Pinpoint the cell where the given text exists, returning its [X, Y] midpoint coordinate. 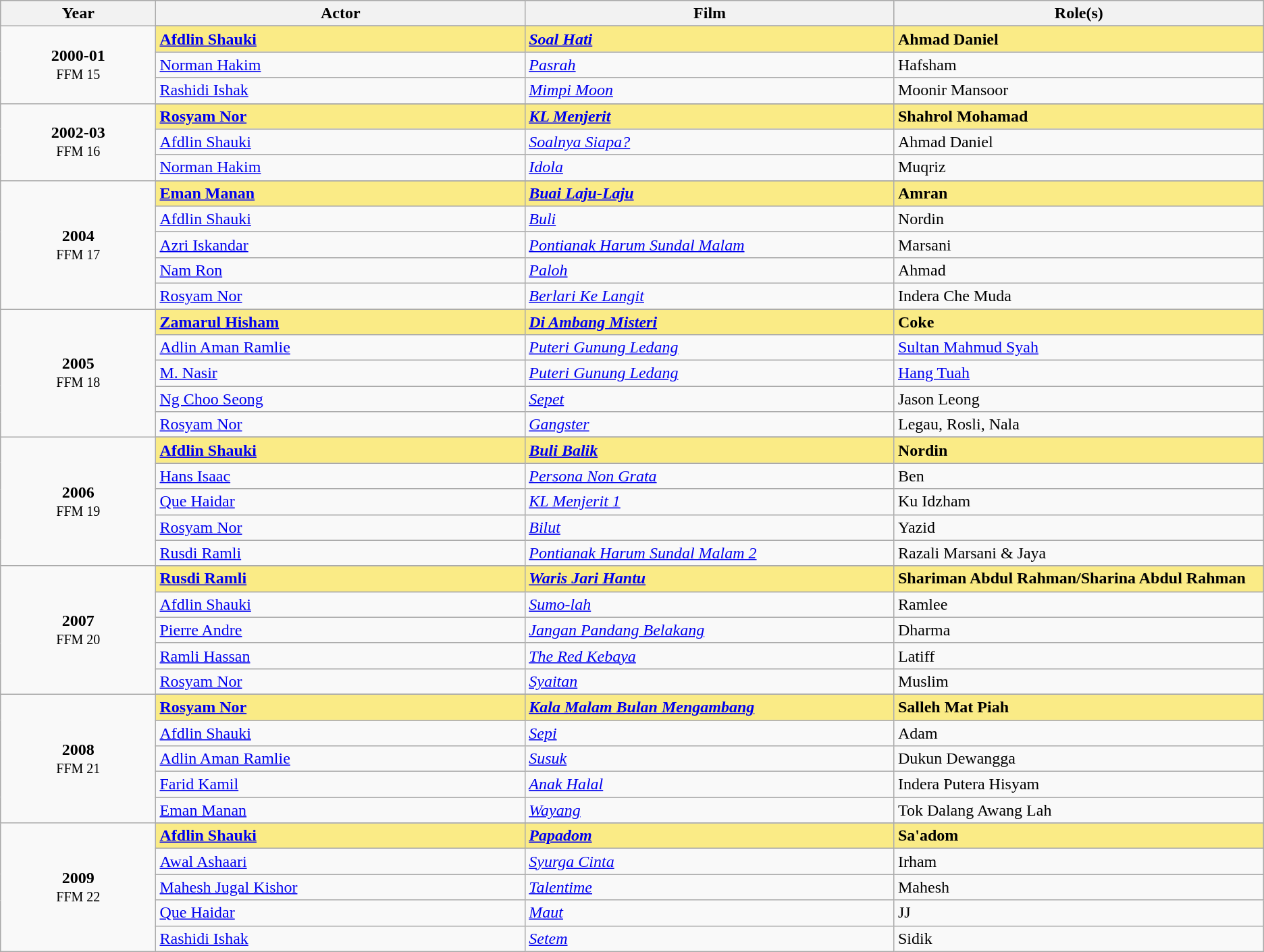
Salleh Mat Piah [1079, 707]
Ben [1079, 476]
Shariman Abdul Rahman/Sharina Abdul Rahman [1079, 579]
Bilut [710, 527]
Susuk [710, 759]
Pierre Andre [340, 630]
Jason Leong [1079, 399]
Soal Hati [710, 39]
2007FFM 20 [78, 630]
Ahmad [1079, 270]
Sepet [710, 399]
2005FFM 18 [78, 373]
Buli Balik [710, 450]
JJ [1079, 913]
Paloh [710, 270]
Ng Choo Seong [340, 399]
Shahrol Mohamad [1079, 116]
Role(s) [1079, 14]
Muslim [1079, 681]
Idola [710, 167]
Azri Iskandar [340, 244]
Zamarul Hisham [340, 322]
Latiff [1079, 656]
Film [710, 14]
Maut [710, 913]
Indera Putera Hisyam [1079, 785]
Dharma [1079, 630]
Syaitan [710, 681]
KL Menjerit [710, 116]
2006FFM 19 [78, 502]
Persona Non Grata [710, 476]
Waris Jari Hantu [710, 579]
Ramli Hassan [340, 656]
Buai Laju-Laju [710, 193]
Pontianak Harum Sundal Malam 2 [710, 553]
Coke [1079, 322]
2008FFM 21 [78, 758]
Mahesh [1079, 887]
Tok Dalang Awang Lah [1079, 810]
Anak Halal [710, 785]
Sa'adom [1079, 836]
Legau, Rosli, Nala [1079, 425]
The Red Kebaya [710, 656]
Ramlee [1079, 604]
Awal Ashaari [340, 862]
Buli [710, 219]
Dukun Dewangga [1079, 759]
Muqriz [1079, 167]
Farid Kamil [340, 785]
2002-03FFM 16 [78, 142]
2000-01FFM 15 [78, 65]
Pontianak Harum Sundal Malam [710, 244]
Setem [710, 938]
Kala Malam Bulan Mengambang [710, 707]
Sultan Mahmud Syah [1079, 348]
Amran [1079, 193]
Talentime [710, 887]
Mimpi Moon [710, 90]
M. Nasir [340, 373]
Jangan Pandang Belakang [710, 630]
Hafsham [1079, 65]
Nam Ron [340, 270]
KL Menjerit 1 [710, 502]
Marsani [1079, 244]
Actor [340, 14]
Ku Idzham [1079, 502]
Hang Tuah [1079, 373]
Sepi [710, 733]
2009FFM 22 [78, 887]
Wayang [710, 810]
Syurga Cinta [710, 862]
Pasrah [710, 65]
Year [78, 14]
Hans Isaac [340, 476]
Di Ambang Misteri [710, 322]
Yazid [1079, 527]
Sumo-lah [710, 604]
Irham [1079, 862]
Sidik [1079, 938]
Mahesh Jugal Kishor [340, 887]
Razali Marsani & Jaya [1079, 553]
Gangster [710, 425]
Papadom [710, 836]
Moonir Mansoor [1079, 90]
2004FFM 17 [78, 244]
Soalnya Siapa? [710, 142]
Berlari Ke Langit [710, 296]
Indera Che Muda [1079, 296]
Adam [1079, 733]
